Pinpoint the cell where the given text exists, returning its [X, Y] midpoint coordinate. 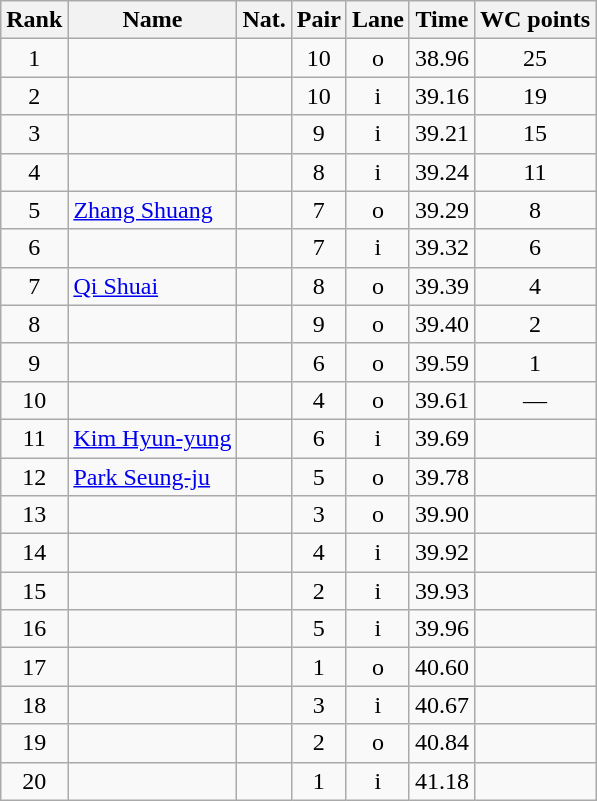
39.90 [442, 515]
40.67 [442, 705]
39.29 [442, 210]
WC points [534, 20]
39.61 [442, 400]
39.32 [442, 248]
41.18 [442, 781]
38.96 [442, 58]
Zhang Shuang [152, 210]
39.16 [442, 96]
— [534, 400]
40.60 [442, 667]
16 [34, 629]
Lane [378, 20]
12 [34, 477]
39.24 [442, 172]
Nat. [264, 20]
Name [152, 20]
20 [34, 781]
Pair [318, 20]
17 [34, 667]
39.69 [442, 438]
39.39 [442, 286]
39.93 [442, 591]
Time [442, 20]
40.84 [442, 743]
13 [34, 515]
14 [34, 553]
25 [534, 58]
39.78 [442, 477]
39.96 [442, 629]
Kim Hyun-yung [152, 438]
18 [34, 705]
Park Seung-ju [152, 477]
39.59 [442, 362]
Qi Shuai [152, 286]
39.92 [442, 553]
39.21 [442, 134]
39.40 [442, 324]
Rank [34, 20]
